Detect which cell encompasses the target text, then output its [x, y] center coordinate. 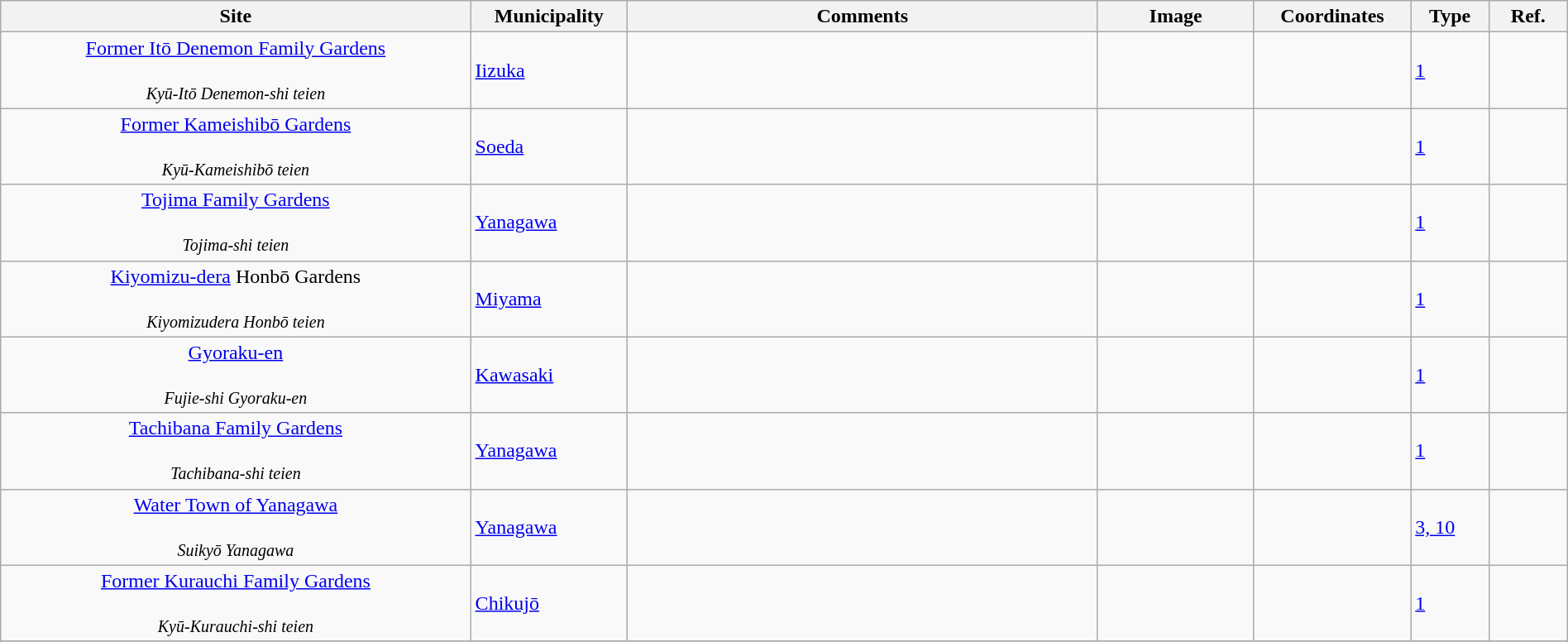
Former Kurauchi Family GardensKyū-Kurauchi-shi teien [236, 603]
Tachibana Family GardensTachibana-shi teien [236, 451]
Gyoraku-enFujie-shi Gyoraku-en [236, 375]
Municipality [549, 17]
Water Town of YanagawaSuikyō Yanagawa [236, 527]
Chikujō [549, 603]
Iizuka [549, 70]
Former Kameishibō GardensKyū-Kameishibō teien [236, 146]
Soeda [549, 146]
Site [236, 17]
Type [1451, 17]
Tojima Family GardensTojima-shi teien [236, 223]
Coordinates [1331, 17]
3, 10 [1451, 527]
Miyama [549, 299]
Former Itō Denemon Family GardensKyū-Itō Denemon-shi teien [236, 70]
Kiyomizu-dera Honbō GardensKiyomizudera Honbō teien [236, 299]
Kawasaki [549, 375]
Comments [863, 17]
Image [1176, 17]
Ref. [1528, 17]
